Pinpoint the cell where the given text exists, returning its [x, y] midpoint coordinate. 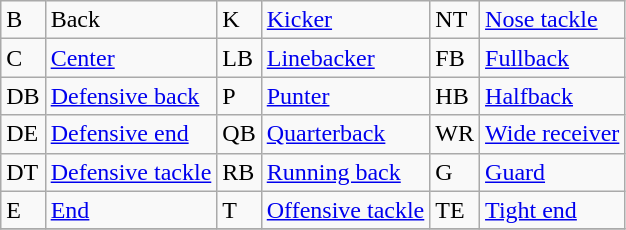
LB [239, 58]
RB [239, 172]
Quarterback [346, 134]
WR [455, 134]
B [23, 20]
Defensive tackle [131, 172]
DE [23, 134]
DB [23, 96]
Defensive end [131, 134]
C [23, 58]
Guard [552, 172]
End [131, 210]
Wide receiver [552, 134]
Fullback [552, 58]
G [455, 172]
T [239, 210]
HB [455, 96]
TE [455, 210]
Halfback [552, 96]
DT [23, 172]
Defensive back [131, 96]
Punter [346, 96]
Kicker [346, 20]
Offensive tackle [346, 210]
Running back [346, 172]
Center [131, 58]
QB [239, 134]
Tight end [552, 210]
FB [455, 58]
E [23, 210]
P [239, 96]
Back [131, 20]
K [239, 20]
Nose tackle [552, 20]
Linebacker [346, 58]
NT [455, 20]
